Provide the (x, y) coordinate of the cell's center where the given text is located.  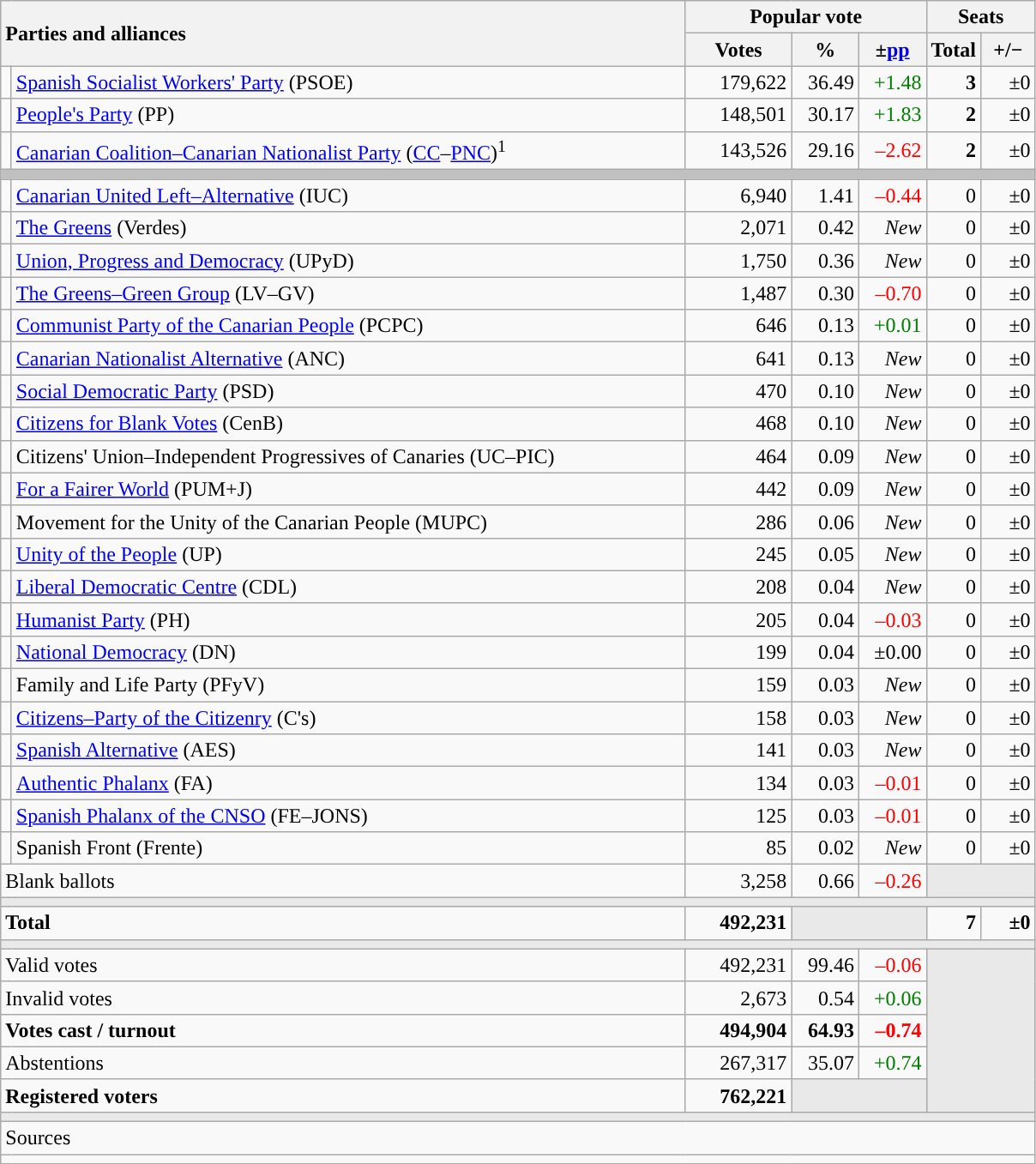
35.07 (825, 1063)
148,501 (738, 115)
Invalid votes (343, 998)
Popular vote (806, 17)
Valid votes (343, 965)
7 (954, 923)
Spanish Phalanx of the CNSO (FE–JONS) (348, 816)
Social Democratic Party (PSD) (348, 391)
646 (738, 326)
Spanish Alternative (AES) (348, 751)
+0.74 (892, 1063)
464 (738, 456)
Votes (738, 50)
People's Party (PP) (348, 115)
99.46 (825, 965)
The Greens–Green Group (LV–GV) (348, 293)
Seats (981, 17)
Citizens–Party of the Citizenry (C's) (348, 718)
–2.62 (892, 151)
1,750 (738, 261)
0.66 (825, 881)
Parties and alliances (343, 33)
30.17 (825, 115)
468 (738, 424)
Canarian United Left–Alternative (IUC) (348, 196)
3,258 (738, 881)
1.41 (825, 196)
Communist Party of the Canarian People (PCPC) (348, 326)
267,317 (738, 1063)
0.54 (825, 998)
158 (738, 718)
6,940 (738, 196)
85 (738, 848)
125 (738, 816)
+1.48 (892, 82)
159 (738, 685)
+/− (1009, 50)
Citizens' Union–Independent Progressives of Canaries (UC–PIC) (348, 456)
470 (738, 391)
+0.06 (892, 998)
–0.06 (892, 965)
Union, Progress and Democracy (UPyD) (348, 261)
For a Fairer World (PUM+J) (348, 489)
±pp (892, 50)
Abstentions (343, 1063)
Votes cast / turnout (343, 1030)
0.42 (825, 228)
±0.00 (892, 652)
Family and Life Party (PFyV) (348, 685)
Movement for the Unity of the Canarian People (MUPC) (348, 522)
Canarian Coalition–Canarian Nationalist Party (CC–PNC)1 (348, 151)
0.05 (825, 554)
Sources (518, 1138)
–0.70 (892, 293)
2,071 (738, 228)
762,221 (738, 1095)
–0.74 (892, 1030)
3 (954, 82)
641 (738, 359)
National Democracy (DN) (348, 652)
–0.26 (892, 881)
1,487 (738, 293)
Citizens for Blank Votes (CenB) (348, 424)
208 (738, 587)
0.36 (825, 261)
Spanish Socialist Workers' Party (PSOE) (348, 82)
Canarian Nationalist Alternative (ANC) (348, 359)
Humanist Party (PH) (348, 619)
0.06 (825, 522)
Unity of the People (UP) (348, 554)
0.02 (825, 848)
Blank ballots (343, 881)
36.49 (825, 82)
0.30 (825, 293)
Registered voters (343, 1095)
179,622 (738, 82)
286 (738, 522)
–0.44 (892, 196)
Liberal Democratic Centre (CDL) (348, 587)
+0.01 (892, 326)
The Greens (Verdes) (348, 228)
Spanish Front (Frente) (348, 848)
+1.83 (892, 115)
–0.03 (892, 619)
29.16 (825, 151)
143,526 (738, 151)
Authentic Phalanx (FA) (348, 783)
442 (738, 489)
2,673 (738, 998)
205 (738, 619)
% (825, 50)
494,904 (738, 1030)
199 (738, 652)
134 (738, 783)
141 (738, 751)
245 (738, 554)
64.93 (825, 1030)
